Locate the cell with the specified text and output its [x, y] center coordinate. 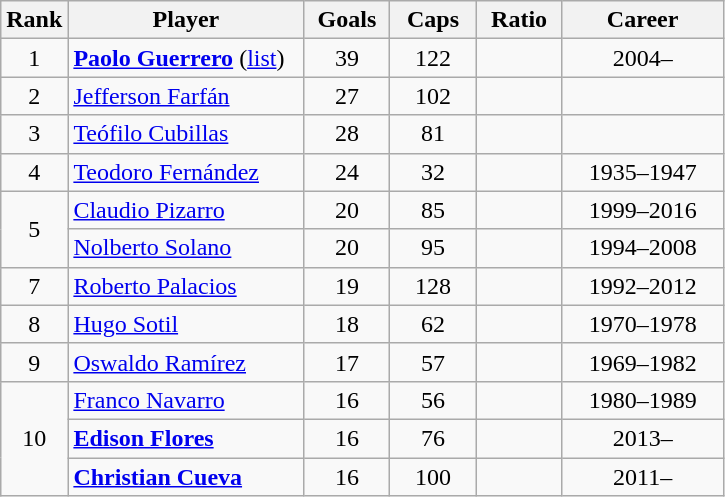
122 [433, 58]
18 [347, 324]
27 [347, 96]
4 [34, 172]
2013– [642, 438]
32 [433, 172]
9 [34, 362]
128 [433, 286]
Oswaldo Ramírez [186, 362]
56 [433, 400]
102 [433, 96]
Ratio [519, 20]
Franco Navarro [186, 400]
Teodoro Fernández [186, 172]
24 [347, 172]
100 [433, 477]
Nolberto Solano [186, 248]
1999–2016 [642, 210]
2004– [642, 58]
10 [34, 438]
5 [34, 229]
95 [433, 248]
57 [433, 362]
Teófilo Cubillas [186, 134]
Claudio Pizarro [186, 210]
28 [347, 134]
2 [34, 96]
Christian Cueva [186, 477]
62 [433, 324]
Paolo Guerrero (list) [186, 58]
39 [347, 58]
Edison Flores [186, 438]
1994–2008 [642, 248]
1 [34, 58]
17 [347, 362]
Caps [433, 20]
Hugo Sotil [186, 324]
Career [642, 20]
1969–1982 [642, 362]
1935–1947 [642, 172]
1992–2012 [642, 286]
81 [433, 134]
76 [433, 438]
2011– [642, 477]
Roberto Palacios [186, 286]
19 [347, 286]
85 [433, 210]
Goals [347, 20]
3 [34, 134]
Rank [34, 20]
Player [186, 20]
7 [34, 286]
1980–1989 [642, 400]
1970–1978 [642, 324]
8 [34, 324]
Jefferson Farfán [186, 96]
